Find where the given text appears and provide that cell's center as (X, Y) coordinate. 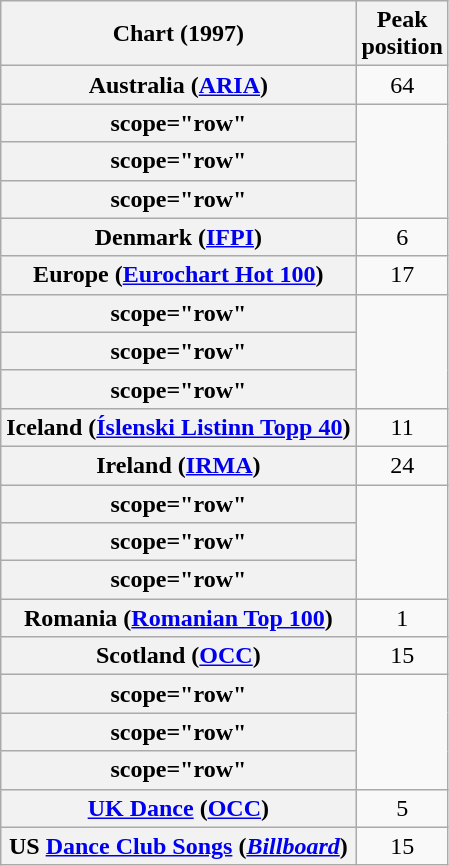
Iceland (Íslenski Listinn Topp 40) (178, 427)
Peakposition (402, 34)
1 (402, 618)
6 (402, 237)
Denmark (IFPI) (178, 237)
Australia (ARIA) (178, 85)
64 (402, 85)
Scotland (OCC) (178, 656)
Ireland (IRMA) (178, 465)
US Dance Club Songs (Billboard) (178, 846)
Romania (Romanian Top 100) (178, 618)
Chart (1997) (178, 34)
UK Dance (OCC) (178, 808)
5 (402, 808)
Europe (Eurochart Hot 100) (178, 275)
11 (402, 427)
17 (402, 275)
24 (402, 465)
